Extract the (x, y) coordinate from the center of the cell holding the provided text.  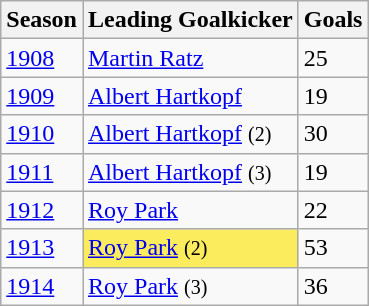
Season (42, 20)
36 (333, 286)
Roy Park (2) (190, 248)
1908 (42, 58)
Roy Park (190, 210)
53 (333, 248)
Albert Hartkopf (190, 96)
25 (333, 58)
1911 (42, 172)
Leading Goalkicker (190, 20)
Albert Hartkopf (2) (190, 134)
Martin Ratz (190, 58)
22 (333, 210)
1910 (42, 134)
Goals (333, 20)
1909 (42, 96)
1914 (42, 286)
1912 (42, 210)
30 (333, 134)
Roy Park (3) (190, 286)
Albert Hartkopf (3) (190, 172)
1913 (42, 248)
